Output the (x, y) coordinate of the center of the cell containing the given text.  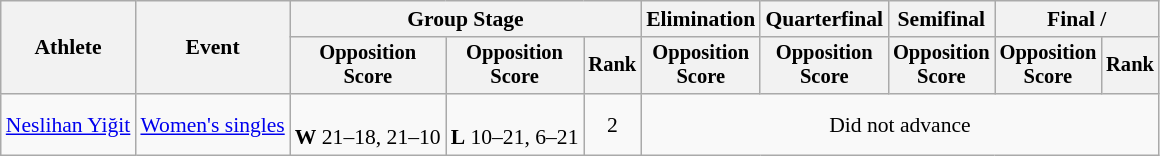
Neslihan Yiğit (68, 124)
Did not advance (900, 124)
Women's singles (212, 124)
Elimination (700, 19)
Quarterfinal (824, 19)
Event (212, 48)
Group Stage (466, 19)
2 (613, 124)
Athlete (68, 48)
Final / (1077, 19)
W 21–18, 21–10 (368, 124)
L 10–21, 6–21 (515, 124)
Semifinal (942, 19)
